Capture the cell that displays the provided text and extract its (x, y) central coordinate. 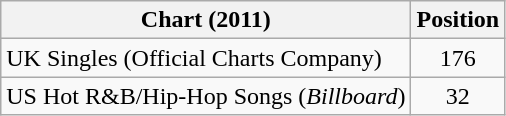
Position (458, 20)
Chart (2011) (206, 20)
UK Singles (Official Charts Company) (206, 58)
US Hot R&B/Hip-Hop Songs (Billboard) (206, 96)
176 (458, 58)
32 (458, 96)
